Pinpoint the cell where the given text exists, returning its (X, Y) midpoint coordinate. 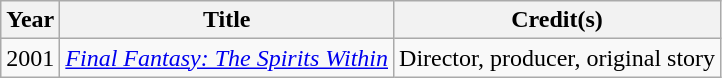
Title (227, 20)
Director, producer, original story (558, 58)
Final Fantasy: The Spirits Within (227, 58)
Credit(s) (558, 20)
Year (30, 20)
2001 (30, 58)
